Capture the cell that displays the provided text and extract its [x, y] central coordinate. 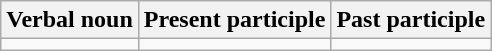
Past participle [411, 20]
Verbal noun [70, 20]
Present participle [234, 20]
